Pinpoint the cell where the given text exists, returning its (x, y) midpoint coordinate. 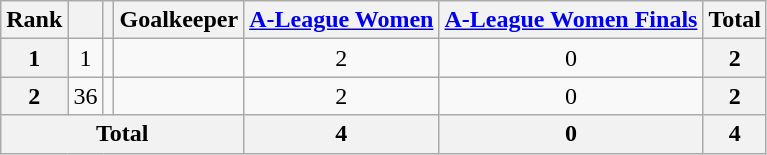
36 (86, 96)
A-League Women Finals (571, 20)
A-League Women (342, 20)
Goalkeeper (179, 20)
Rank (34, 20)
